From the cell containing the given text, extract its center point as [X, Y] coordinate. 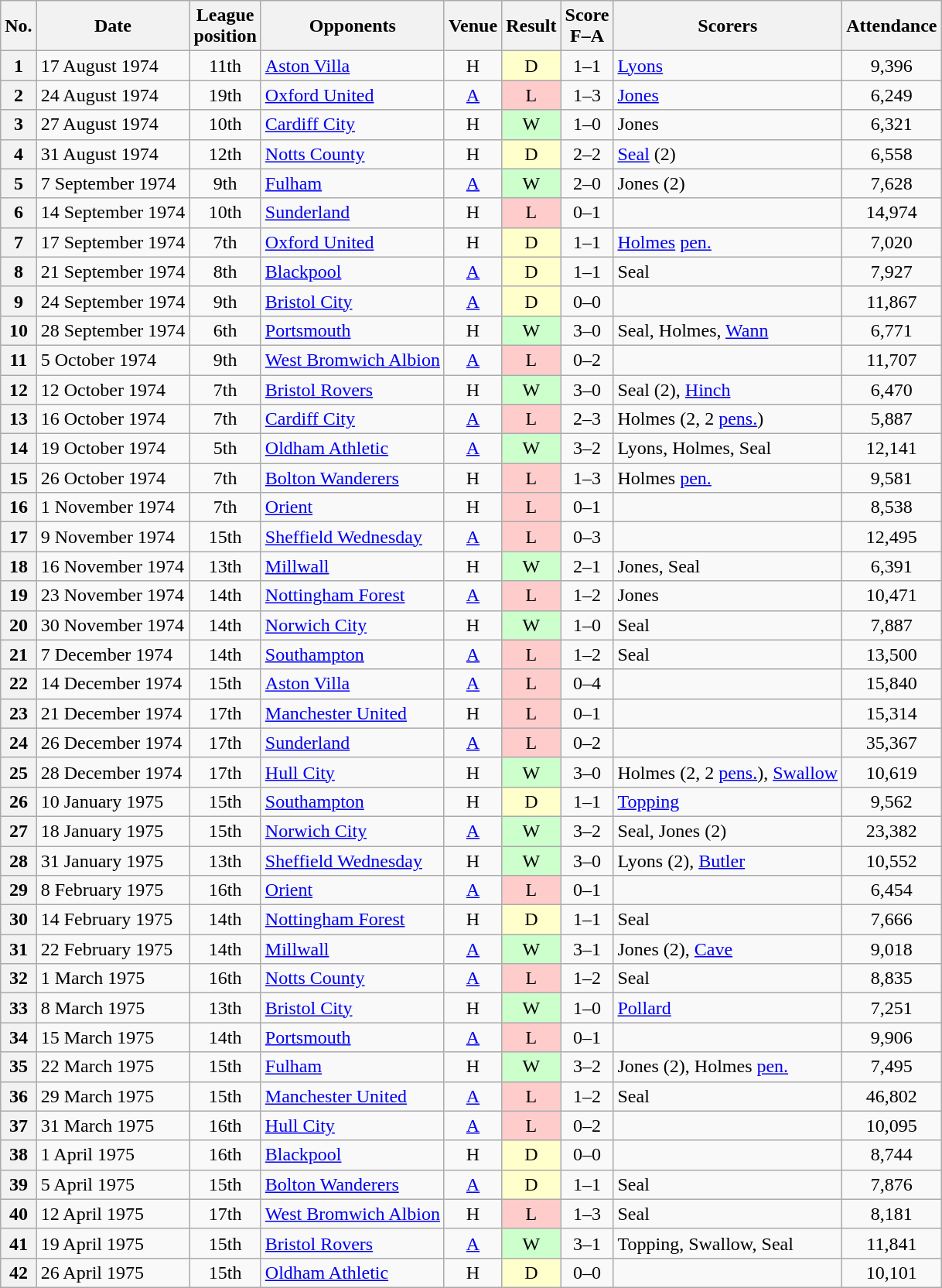
11,707 [892, 360]
23 [19, 713]
21 [19, 654]
2–3 [587, 419]
Seal (2), Hinch [728, 389]
5 April 1975 [113, 1184]
16 [19, 507]
15,314 [892, 713]
10,619 [892, 772]
7,251 [892, 1008]
19th [225, 95]
23 November 1974 [113, 596]
1 April 1975 [113, 1155]
32 [19, 979]
8,538 [892, 507]
5,887 [892, 419]
26 December 1974 [113, 743]
40 [19, 1214]
17 September 1974 [113, 242]
21 December 1974 [113, 713]
39 [19, 1184]
8 [19, 272]
24 September 1974 [113, 301]
Venue [473, 26]
17 August 1974 [113, 66]
16 November 1974 [113, 566]
35 [19, 1067]
14 [19, 449]
7,887 [892, 625]
10 [19, 330]
31 March 1975 [113, 1126]
12 [19, 389]
7,495 [892, 1067]
13,500 [892, 654]
Lyons (2), Butler [728, 861]
Jones (2) [728, 183]
No. [19, 26]
Pollard [728, 1008]
14,974 [892, 213]
19 [19, 596]
10,552 [892, 861]
21 September 1974 [113, 272]
Topping [728, 801]
Holmes (2, 2 pens.) [728, 419]
38 [19, 1155]
9 November 1974 [113, 537]
Seal (2) [728, 154]
11 [19, 360]
31 August 1974 [113, 154]
10,095 [892, 1126]
Lyons [728, 66]
6,470 [892, 389]
9,018 [892, 949]
34 [19, 1037]
8 March 1975 [113, 1008]
1 November 1974 [113, 507]
7 [19, 242]
9,562 [892, 801]
3 [19, 125]
37 [19, 1126]
30 November 1974 [113, 625]
11,867 [892, 301]
6,321 [892, 125]
7 December 1974 [113, 654]
24 August 1974 [113, 95]
36 [19, 1096]
2–0 [587, 183]
2–1 [587, 566]
22 February 1975 [113, 949]
15 [19, 478]
6,454 [892, 890]
7,628 [892, 183]
11,841 [892, 1243]
5 [19, 183]
1 March 1975 [113, 979]
22 March 1975 [113, 1067]
Opponents [353, 26]
13 [19, 419]
18 January 1975 [113, 831]
Jones (2), Cave [728, 949]
27 [19, 831]
ScoreF–A [587, 26]
18 [19, 566]
29 [19, 890]
Scorers [728, 26]
4 [19, 154]
Result [531, 26]
9,906 [892, 1037]
12,141 [892, 449]
5th [225, 449]
Seal, Holmes, Wann [728, 330]
9,581 [892, 478]
28 December 1974 [113, 772]
8,744 [892, 1155]
Attendance [892, 26]
Lyons, Holmes, Seal [728, 449]
16 October 1974 [113, 419]
33 [19, 1008]
41 [19, 1243]
12 April 1975 [113, 1214]
Holmes (2, 2 pens.), Swallow [728, 772]
25 [19, 772]
22 [19, 684]
35,367 [892, 743]
10,101 [892, 1273]
6,249 [892, 95]
6,391 [892, 566]
7,876 [892, 1184]
6th [225, 330]
12,495 [892, 537]
28 [19, 861]
7,666 [892, 920]
31 [19, 949]
6,771 [892, 330]
7,020 [892, 242]
9,396 [892, 66]
Seal, Jones (2) [728, 831]
24 [19, 743]
Leagueposition [225, 26]
28 September 1974 [113, 330]
17 [19, 537]
30 [19, 920]
19 April 1975 [113, 1243]
14 February 1975 [113, 920]
42 [19, 1273]
12 October 1974 [113, 389]
14 December 1974 [113, 684]
8 February 1975 [113, 890]
6 [19, 213]
7,927 [892, 272]
10,471 [892, 596]
15 March 1975 [113, 1037]
8th [225, 272]
0–4 [587, 684]
12th [225, 154]
29 March 1975 [113, 1096]
10 January 1975 [113, 801]
26 [19, 801]
Jones, Seal [728, 566]
2 [19, 95]
14 September 1974 [113, 213]
23,382 [892, 831]
8,835 [892, 979]
26 April 1975 [113, 1273]
19 October 1974 [113, 449]
31 January 1975 [113, 861]
Jones (2), Holmes pen. [728, 1067]
Topping, Swallow, Seal [728, 1243]
5 October 1974 [113, 360]
7 September 1974 [113, 183]
9 [19, 301]
26 October 1974 [113, 478]
27 August 1974 [113, 125]
11th [225, 66]
15,840 [892, 684]
0–3 [587, 537]
46,802 [892, 1096]
20 [19, 625]
Date [113, 26]
2–2 [587, 154]
8,181 [892, 1214]
1 [19, 66]
6,558 [892, 154]
